Return the (x, y) coordinate for the center point of the cell that contains the specified text.  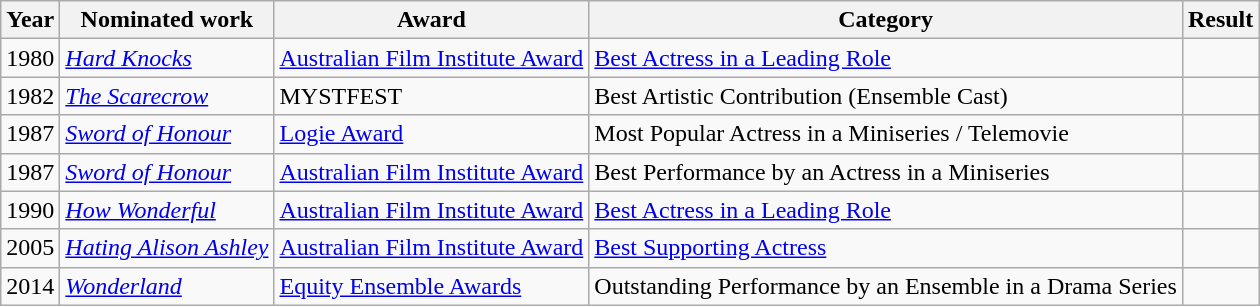
1982 (30, 96)
2005 (30, 248)
Logie Award (432, 134)
Most Popular Actress in a Miniseries / Telemovie (886, 134)
Best Supporting Actress (886, 248)
MYSTFEST (432, 96)
Equity Ensemble Awards (432, 286)
Nominated work (167, 20)
1990 (30, 210)
Year (30, 20)
Result (1220, 20)
Hard Knocks (167, 58)
Hating Alison Ashley (167, 248)
Outstanding Performance by an Ensemble in a Drama Series (886, 286)
Wonderland (167, 286)
How Wonderful (167, 210)
Best Artistic Contribution (Ensemble Cast) (886, 96)
The Scarecrow (167, 96)
Best Performance by an Actress in a Miniseries (886, 172)
1980 (30, 58)
Award (432, 20)
2014 (30, 286)
Category (886, 20)
